Identify which cell holds the provided text, then report its (X, Y) central coordinate. 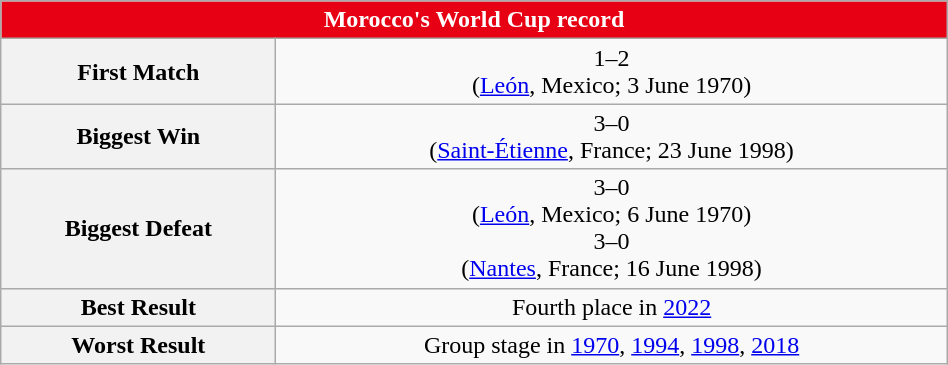
Worst Result (138, 345)
Biggest Defeat (138, 228)
Biggest Win (138, 136)
Best Result (138, 307)
1–2 (León, Mexico; 3 June 1970) (612, 72)
Fourth place in 2022 (612, 307)
3–0 (Saint-Étienne, France; 23 June 1998) (612, 136)
3–0 (León, Mexico; 6 June 1970) 3–0 (Nantes, France; 16 June 1998) (612, 228)
Group stage in 1970, 1994, 1998, 2018 (612, 345)
Morocco's World Cup record (474, 20)
First Match (138, 72)
